Output the (x, y) coordinate of the center of the cell containing the given text.  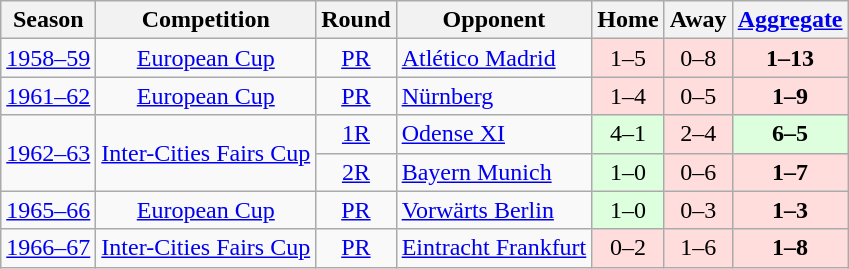
Competition (206, 20)
1962–63 (48, 153)
1–3 (790, 210)
2R (356, 172)
1–13 (790, 58)
1965–66 (48, 210)
Nürnberg (494, 96)
Opponent (494, 20)
4–1 (628, 134)
6–5 (790, 134)
Aggregate (790, 20)
0–5 (698, 96)
Vorwärts Berlin (494, 210)
1–9 (790, 96)
Round (356, 20)
1–6 (698, 248)
0–3 (698, 210)
1961–62 (48, 96)
2–4 (698, 134)
1–8 (790, 248)
1–7 (790, 172)
Home (628, 20)
1966–67 (48, 248)
0–6 (698, 172)
1–5 (628, 58)
0–2 (628, 248)
Eintracht Frankfurt (494, 248)
Atlético Madrid (494, 58)
Away (698, 20)
Bayern Munich (494, 172)
1R (356, 134)
1958–59 (48, 58)
Odense XI (494, 134)
1–4 (628, 96)
Season (48, 20)
0–8 (698, 58)
